Identify which cell holds the provided text, then report its (x, y) central coordinate. 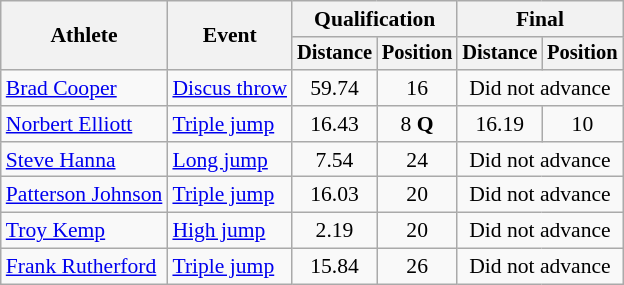
26 (417, 267)
Event (230, 36)
Norbert Elliott (84, 124)
10 (582, 124)
16.19 (500, 124)
Frank Rutherford (84, 267)
Patterson Johnson (84, 195)
Qualification (374, 19)
Troy Kemp (84, 231)
Discus throw (230, 88)
7.54 (334, 160)
8 Q (417, 124)
Steve Hanna (84, 160)
15.84 (334, 267)
59.74 (334, 88)
16.43 (334, 124)
Final (540, 19)
2.19 (334, 231)
High jump (230, 231)
16.03 (334, 195)
24 (417, 160)
Long jump (230, 160)
Athlete (84, 36)
Brad Cooper (84, 88)
16 (417, 88)
